Locate the cell with the specified text and output its (x, y) center coordinate. 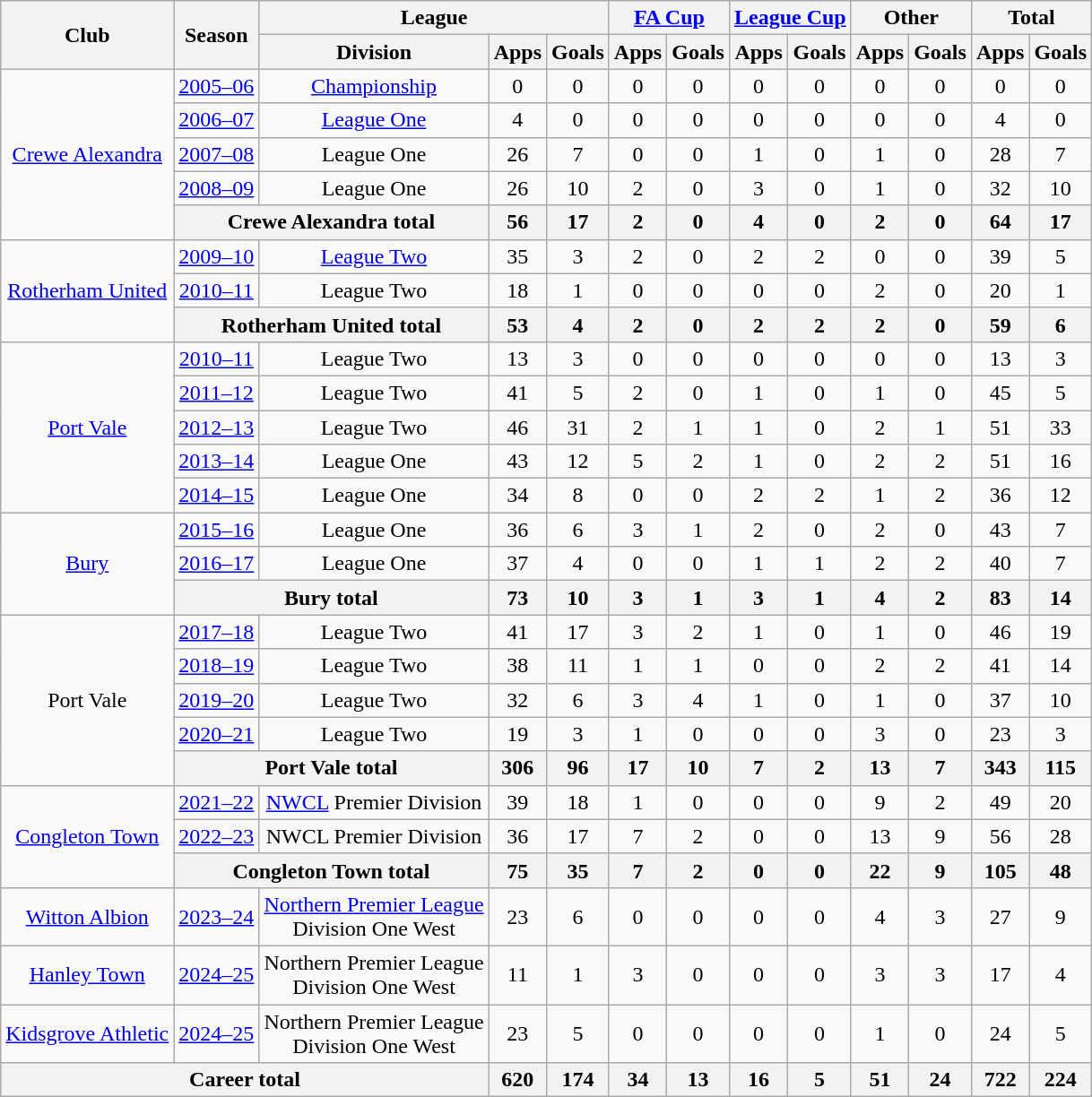
Congleton Town (88, 836)
Port Vale total (332, 768)
Career total (245, 1080)
306 (517, 768)
2008–09 (217, 188)
64 (1000, 222)
Hanley Town (88, 975)
27 (1000, 916)
620 (517, 1080)
Bury (88, 564)
2011–12 (217, 393)
105 (1000, 870)
Rotherham United (88, 290)
2013–14 (217, 462)
Season (217, 35)
174 (578, 1080)
League (434, 18)
115 (1061, 768)
224 (1061, 1080)
49 (1000, 802)
2006–07 (217, 120)
40 (1000, 564)
Division (374, 52)
Total (1031, 18)
53 (517, 324)
Witton Albion (88, 916)
Rotherham United total (332, 324)
Crewe Alexandra (88, 154)
38 (517, 666)
722 (1000, 1080)
343 (1000, 768)
2021–22 (217, 802)
2017–18 (217, 632)
FA Cup (669, 18)
2009–10 (217, 256)
73 (517, 598)
59 (1000, 324)
League Cup (790, 18)
2016–17 (217, 564)
2019–20 (217, 700)
2022–23 (217, 836)
2014–15 (217, 496)
48 (1061, 870)
2020–21 (217, 734)
75 (517, 870)
2018–19 (217, 666)
Club (88, 35)
Crewe Alexandra total (332, 222)
2007–08 (217, 154)
96 (578, 768)
22 (880, 870)
Championship (374, 86)
45 (1000, 393)
2015–16 (217, 530)
Congleton Town total (332, 870)
Other (911, 18)
2012–13 (217, 428)
83 (1000, 598)
Bury total (332, 598)
2005–06 (217, 86)
33 (1061, 428)
31 (578, 428)
2023–24 (217, 916)
Kidsgrove Athletic (88, 1032)
8 (578, 496)
